Search for the cell housing the specified text and yield its (x, y) center coordinate. 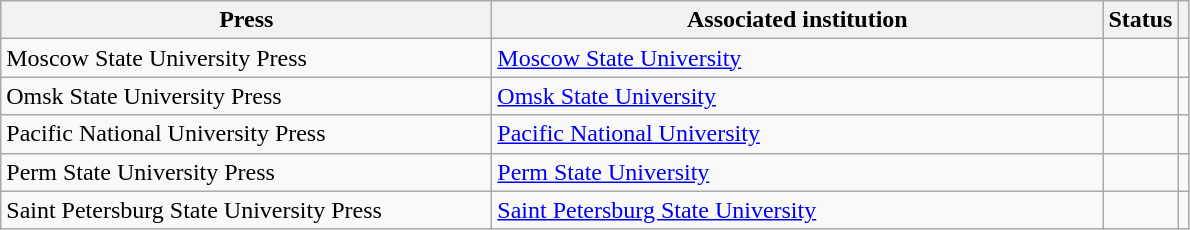
Saint Petersburg State University Press (246, 210)
Perm State University (798, 172)
Saint Petersburg State University (798, 210)
Omsk State University (798, 96)
Moscow State University Press (246, 58)
Perm State University Press (246, 172)
Press (246, 20)
Associated institution (798, 20)
Status (1140, 20)
Omsk State University Press (246, 96)
Pacific National University Press (246, 134)
Pacific National University (798, 134)
Moscow State University (798, 58)
